From the cell containing the given text, extract its center point as (x, y) coordinate. 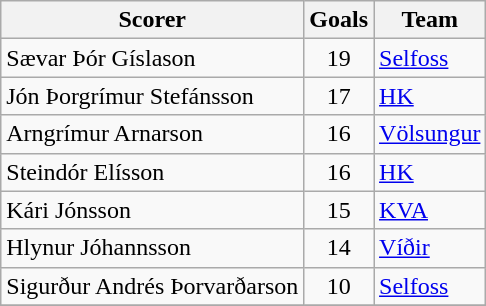
17 (339, 96)
Arngrímur Arnarson (152, 134)
Sævar Þór Gíslason (152, 58)
Víðir (430, 248)
Steindór Elísson (152, 172)
Völsungur (430, 134)
Hlynur Jóhannsson (152, 248)
19 (339, 58)
Scorer (152, 20)
Sigurður Andrés Þorvarðarson (152, 286)
KVA (430, 210)
Team (430, 20)
Goals (339, 20)
Jón Þorgrímur Stefánsson (152, 96)
10 (339, 286)
14 (339, 248)
Kári Jónsson (152, 210)
15 (339, 210)
